Find where the given text appears and provide that cell's center as (x, y) coordinate. 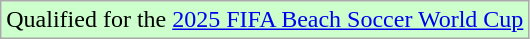
Qualified for the 2025 FIFA Beach Soccer World Cup (265, 20)
